Return the [X, Y] coordinate for the center point of the cell that contains the specified text.  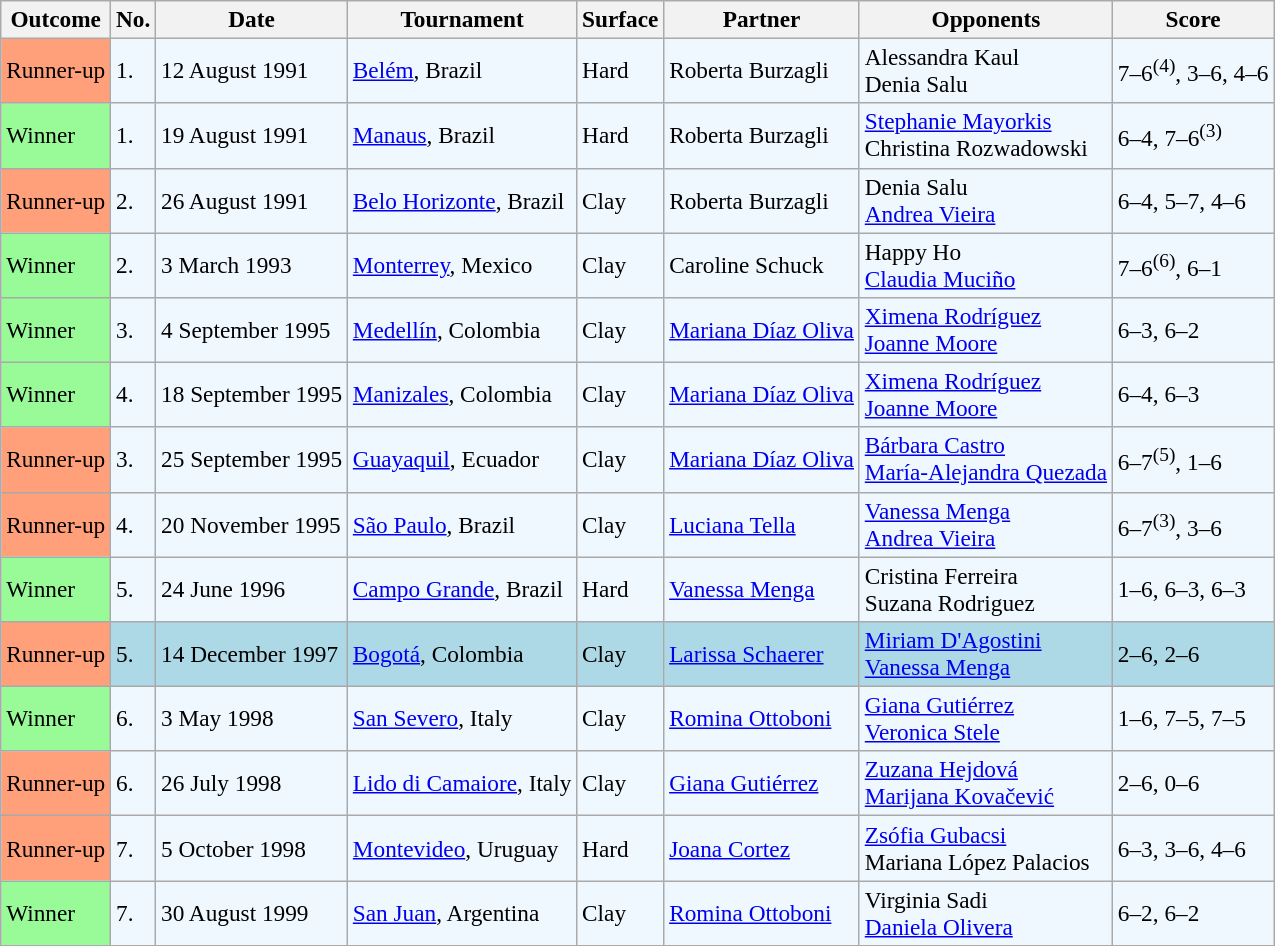
1–6, 7–5, 7–5 [1192, 718]
Medellín, Colombia [462, 330]
Larissa Schaerer [762, 654]
Outcome [56, 19]
26 July 1998 [252, 784]
Stephanie Mayorkis Christina Rozwadowski [986, 136]
Manizales, Colombia [462, 394]
Campo Grande, Brazil [462, 588]
Surface [620, 19]
24 June 1996 [252, 588]
25 September 1995 [252, 460]
Bogotá, Colombia [462, 654]
São Paulo, Brazil [462, 524]
Belém, Brazil [462, 70]
Vanessa Menga [762, 588]
Tournament [462, 19]
San Juan, Argentina [462, 912]
26 August 1991 [252, 200]
6–3, 3–6, 4–6 [1192, 848]
6–4, 6–3 [1192, 394]
Luciana Tella [762, 524]
3 May 1998 [252, 718]
Bárbara Castro María-Alejandra Quezada [986, 460]
6–7(5), 1–6 [1192, 460]
Alessandra Kaul Denia Salu [986, 70]
No. [134, 19]
Montevideo, Uruguay [462, 848]
Score [1192, 19]
Monterrey, Mexico [462, 264]
Zsófia Gubacsi Mariana López Palacios [986, 848]
7–6(6), 6–1 [1192, 264]
Giana Gutiérrez [762, 784]
Happy Ho Claudia Muciño [986, 264]
30 August 1999 [252, 912]
Belo Horizonte, Brazil [462, 200]
12 August 1991 [252, 70]
14 December 1997 [252, 654]
6–2, 6–2 [1192, 912]
7–6(4), 3–6, 4–6 [1192, 70]
Miriam D'Agostini Vanessa Menga [986, 654]
2–6, 2–6 [1192, 654]
Caroline Schuck [762, 264]
Partner [762, 19]
Joana Cortez [762, 848]
4 September 1995 [252, 330]
Lido di Camaiore, Italy [462, 784]
Opponents [986, 19]
Date [252, 19]
Vanessa Menga Andrea Vieira [986, 524]
San Severo, Italy [462, 718]
18 September 1995 [252, 394]
6–3, 6–2 [1192, 330]
6–7(3), 3–6 [1192, 524]
Cristina Ferreira Suzana Rodriguez [986, 588]
5 October 1998 [252, 848]
6–4, 7–6(3) [1192, 136]
Guayaquil, Ecuador [462, 460]
2–6, 0–6 [1192, 784]
20 November 1995 [252, 524]
Giana Gutiérrez Veronica Stele [986, 718]
6–4, 5–7, 4–6 [1192, 200]
19 August 1991 [252, 136]
1–6, 6–3, 6–3 [1192, 588]
Virginia Sadi Daniela Olivera [986, 912]
Denia Salu Andrea Vieira [986, 200]
Zuzana Hejdová Marijana Kovačević [986, 784]
Manaus, Brazil [462, 136]
3 March 1993 [252, 264]
